Capture the cell that displays the provided text and extract its [x, y] central coordinate. 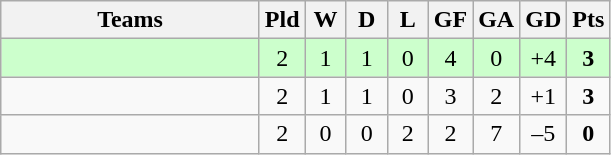
–5 [544, 134]
W [326, 20]
+4 [544, 58]
Pld [282, 20]
GF [450, 20]
D [366, 20]
Teams [130, 20]
Pts [588, 20]
4 [450, 58]
7 [496, 134]
GD [544, 20]
L [408, 20]
GA [496, 20]
+1 [544, 96]
